Pinpoint the cell where the given text exists, returning its (X, Y) midpoint coordinate. 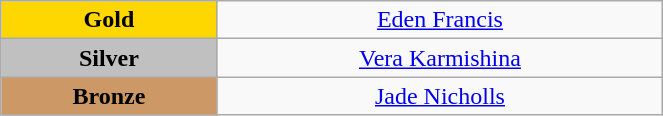
Bronze (109, 96)
Silver (109, 58)
Jade Nicholls (440, 96)
Vera Karmishina (440, 58)
Gold (109, 20)
Eden Francis (440, 20)
